Search for the cell housing the specified text and yield its [X, Y] center coordinate. 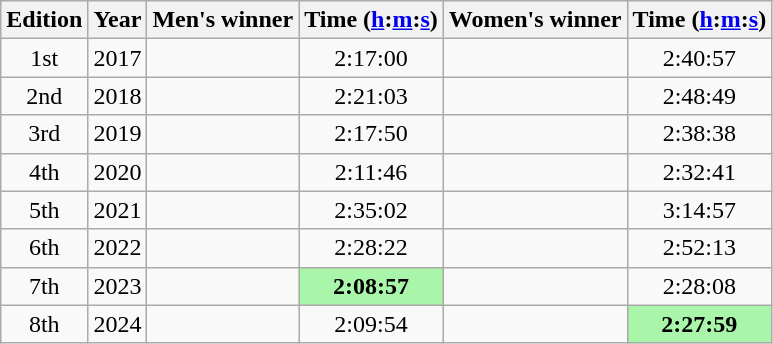
2:27:59 [700, 324]
2:38:38 [700, 134]
2021 [118, 210]
7th [44, 286]
2:17:00 [372, 58]
2:17:50 [372, 134]
4th [44, 172]
2017 [118, 58]
2019 [118, 134]
3:14:57 [700, 210]
2024 [118, 324]
1st [44, 58]
2:40:57 [700, 58]
2022 [118, 248]
2:21:03 [372, 96]
2020 [118, 172]
Edition [44, 20]
2:32:41 [700, 172]
2:35:02 [372, 210]
2nd [44, 96]
2:52:13 [700, 248]
6th [44, 248]
2:08:57 [372, 286]
8th [44, 324]
5th [44, 210]
Women's winner [535, 20]
3rd [44, 134]
Men's winner [223, 20]
2:09:54 [372, 324]
2:28:08 [700, 286]
2:48:49 [700, 96]
2:28:22 [372, 248]
2018 [118, 96]
2023 [118, 286]
2:11:46 [372, 172]
Year [118, 20]
